Extract the (X, Y) coordinate from the center of the cell holding the provided text.  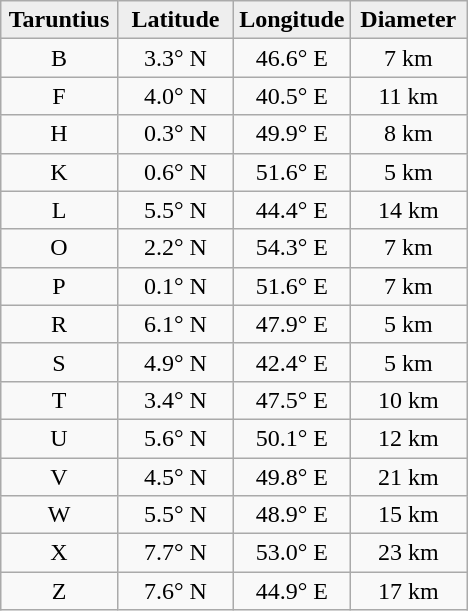
47.9° E (292, 324)
5.6° N (175, 438)
3.3° N (175, 58)
H (59, 134)
21 km (408, 477)
4.0° N (175, 96)
Taruntius (59, 20)
11 km (408, 96)
44.4° E (292, 210)
8 km (408, 134)
23 km (408, 553)
F (59, 96)
S (59, 362)
53.0° E (292, 553)
P (59, 286)
49.8° E (292, 477)
7.6° N (175, 591)
U (59, 438)
O (59, 248)
0.6° N (175, 172)
4.5° N (175, 477)
T (59, 400)
Longitude (292, 20)
48.9° E (292, 515)
X (59, 553)
40.5° E (292, 96)
10 km (408, 400)
Diameter (408, 20)
7.7° N (175, 553)
2.2° N (175, 248)
44.9° E (292, 591)
4.9° N (175, 362)
W (59, 515)
54.3° E (292, 248)
0.1° N (175, 286)
46.6° E (292, 58)
V (59, 477)
3.4° N (175, 400)
15 km (408, 515)
L (59, 210)
Latitude (175, 20)
B (59, 58)
R (59, 324)
12 km (408, 438)
6.1° N (175, 324)
14 km (408, 210)
Z (59, 591)
0.3° N (175, 134)
42.4° E (292, 362)
47.5° E (292, 400)
49.9° E (292, 134)
17 km (408, 591)
K (59, 172)
50.1° E (292, 438)
